Output the [X, Y] coordinate of the center of the cell containing the given text.  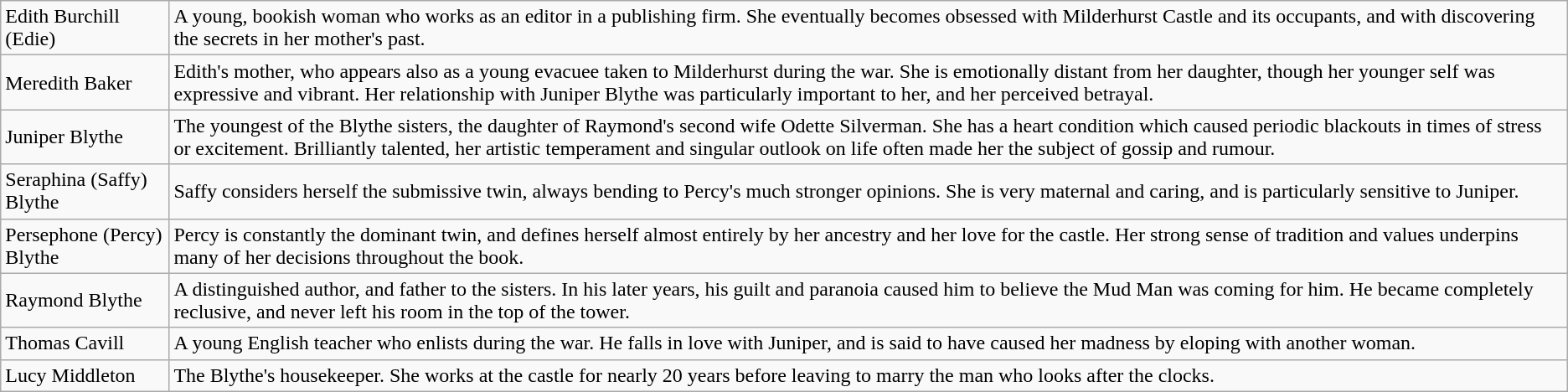
Thomas Cavill [85, 343]
Juniper Blythe [85, 137]
Seraphina (Saffy) Blythe [85, 191]
Persephone (Percy) Blythe [85, 246]
Raymond Blythe [85, 300]
Meredith Baker [85, 82]
Edith Burchill (Edie) [85, 28]
The Blythe's housekeeper. She works at the castle for nearly 20 years before leaving to marry the man who looks after the clocks. [868, 375]
Lucy Middleton [85, 375]
